Provide the [X, Y] coordinate of the cell's center where the given text is located.  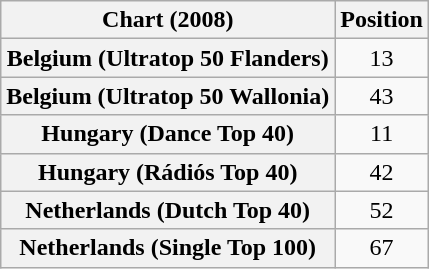
Position [382, 20]
13 [382, 58]
Hungary (Dance Top 40) [168, 134]
Netherlands (Single Top 100) [168, 248]
Netherlands (Dutch Top 40) [168, 210]
Chart (2008) [168, 20]
Belgium (Ultratop 50 Wallonia) [168, 96]
11 [382, 134]
52 [382, 210]
42 [382, 172]
Belgium (Ultratop 50 Flanders) [168, 58]
Hungary (Rádiós Top 40) [168, 172]
67 [382, 248]
43 [382, 96]
